Extract the [X, Y] coordinate from the center of the cell holding the provided text.  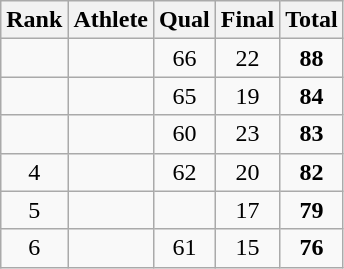
65 [185, 96]
5 [34, 210]
79 [312, 210]
20 [247, 172]
60 [185, 134]
61 [185, 248]
88 [312, 58]
83 [312, 134]
22 [247, 58]
4 [34, 172]
Qual [185, 20]
6 [34, 248]
23 [247, 134]
76 [312, 248]
Rank [34, 20]
66 [185, 58]
84 [312, 96]
Athlete [111, 20]
62 [185, 172]
Final [247, 20]
17 [247, 210]
19 [247, 96]
15 [247, 248]
Total [312, 20]
82 [312, 172]
